Determine the (x, y) coordinate at the center of the cell enclosing the given text.  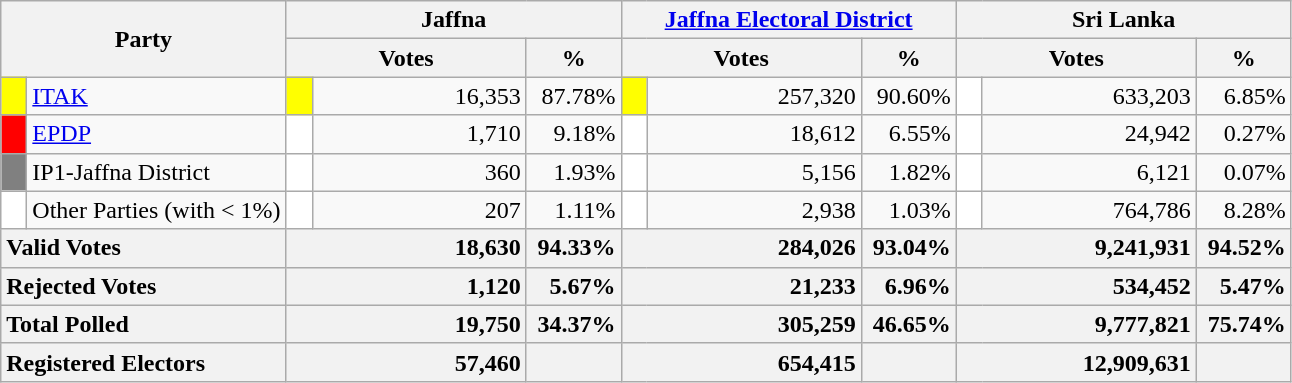
1.93% (574, 172)
257,320 (754, 96)
360 (419, 172)
Other Parties (with < 1%) (156, 210)
654,415 (741, 362)
21,233 (741, 286)
46.65% (908, 324)
Party (144, 39)
0.07% (1244, 172)
534,452 (1076, 286)
6.96% (908, 286)
5.67% (574, 286)
764,786 (1089, 210)
6.55% (908, 134)
34.37% (574, 324)
6.85% (1244, 96)
Rejected Votes (144, 286)
633,203 (1089, 96)
Total Polled (144, 324)
207 (419, 210)
Valid Votes (144, 248)
Jaffna Electoral District (788, 20)
8.28% (1244, 210)
9.18% (574, 134)
Registered Electors (144, 362)
5.47% (1244, 286)
Jaffna (454, 20)
9,777,821 (1076, 324)
ITAK (156, 96)
18,630 (406, 248)
9,241,931 (1076, 248)
94.52% (1244, 248)
19,750 (406, 324)
1.82% (908, 172)
6,121 (1089, 172)
305,259 (741, 324)
EPDP (156, 134)
87.78% (574, 96)
IP1-Jaffna District (156, 172)
0.27% (1244, 134)
5,156 (754, 172)
90.60% (908, 96)
93.04% (908, 248)
94.33% (574, 248)
16,353 (419, 96)
24,942 (1089, 134)
2,938 (754, 210)
1.03% (908, 210)
1,710 (419, 134)
57,460 (406, 362)
12,909,631 (1076, 362)
284,026 (741, 248)
1.11% (574, 210)
18,612 (754, 134)
1,120 (406, 286)
Sri Lanka (1124, 20)
75.74% (1244, 324)
